Determine the (x, y) coordinate at the center of the cell enclosing the given text.  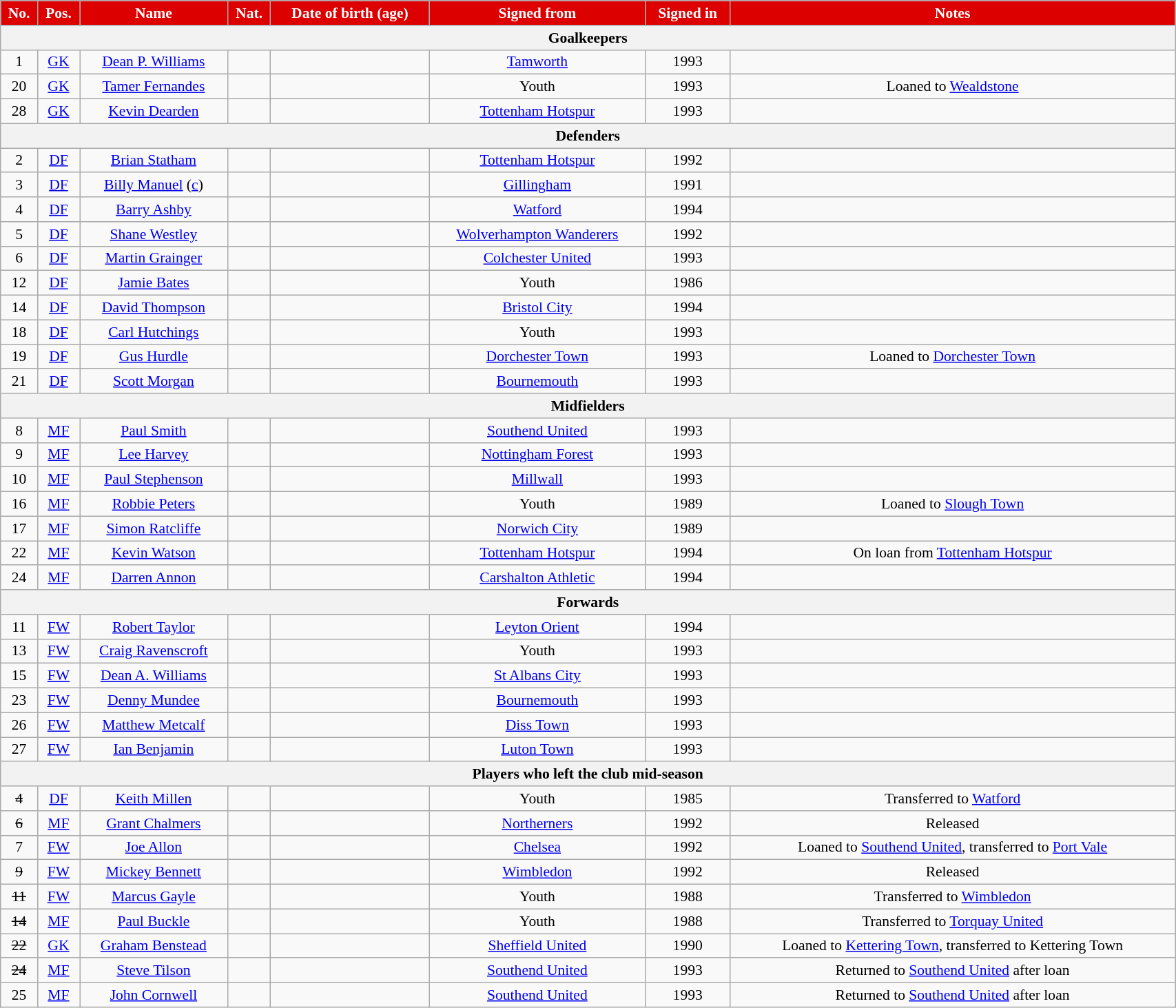
Colchester United (537, 258)
Wimbledon (537, 872)
1990 (688, 946)
Mickey Bennett (154, 872)
Watford (537, 209)
Goalkeepers (588, 38)
Diss Town (537, 725)
Jamie Bates (154, 283)
3 (19, 185)
Brian Statham (154, 161)
Ian Benjamin (154, 750)
John Cornwell (154, 995)
Darren Annon (154, 578)
Nottingham Forest (537, 455)
Scott Morgan (154, 382)
Simon Ratcliffe (154, 528)
Denny Mundee (154, 701)
Paul Buckle (154, 921)
Tamer Fernandes (154, 87)
Notes (953, 13)
Dean A. Williams (154, 676)
Luton Town (537, 750)
19 (19, 357)
Loaned to Slough Town (953, 504)
Shane Westley (154, 234)
Joe Allon (154, 847)
Carl Hutchings (154, 332)
Signed from (537, 13)
8 (19, 431)
No. (19, 13)
Martin Grainger (154, 258)
St Albans City (537, 676)
Dorchester Town (537, 357)
Grant Chalmers (154, 823)
Gillingham (537, 185)
1991 (688, 185)
Keith Millen (154, 799)
Loaned to Wealdstone (953, 87)
Graham Benstead (154, 946)
21 (19, 382)
On loan from Tottenham Hotspur (953, 553)
Norwich City (537, 528)
7 (19, 847)
Chelsea (537, 847)
Robbie Peters (154, 504)
28 (19, 112)
Transferred to Watford (953, 799)
Date of birth (age) (350, 13)
Loaned to Dorchester Town (953, 357)
Wolverhampton Wanderers (537, 234)
Defenders (588, 136)
Signed in (688, 13)
Kevin Dearden (154, 112)
Millwall (537, 480)
1986 (688, 283)
Craig Ravenscroft (154, 651)
18 (19, 332)
13 (19, 651)
Loaned to Southend United, transferred to Port Vale (953, 847)
Bristol City (537, 308)
Transferred to Wimbledon (953, 897)
20 (19, 87)
27 (19, 750)
Matthew Metcalf (154, 725)
26 (19, 725)
Sheffield United (537, 946)
Steve Tilson (154, 971)
Robert Taylor (154, 627)
Gus Hurdle (154, 357)
Billy Manuel (c) (154, 185)
17 (19, 528)
Dean P. Williams (154, 62)
Marcus Gayle (154, 897)
Loaned to Kettering Town, transferred to Kettering Town (953, 946)
Nat. (249, 13)
Pos. (58, 13)
Northerners (537, 823)
Forwards (588, 602)
25 (19, 995)
1 (19, 62)
Paul Stephenson (154, 480)
10 (19, 480)
Tamworth (537, 62)
16 (19, 504)
Lee Harvey (154, 455)
2 (19, 161)
Players who left the club mid-season (588, 774)
Kevin Watson (154, 553)
Carshalton Athletic (537, 578)
15 (19, 676)
Barry Ashby (154, 209)
David Thompson (154, 308)
1985 (688, 799)
12 (19, 283)
5 (19, 234)
Transferred to Torquay United (953, 921)
Name (154, 13)
23 (19, 701)
Midfielders (588, 406)
Leyton Orient (537, 627)
Paul Smith (154, 431)
